Find where the given text appears and provide that cell's center as (X, Y) coordinate. 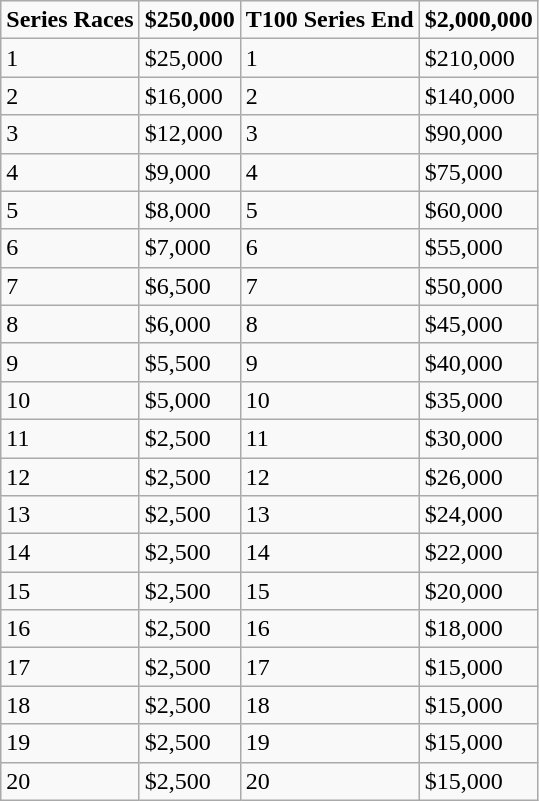
$24,000 (478, 515)
$45,000 (478, 324)
$35,000 (478, 400)
$40,000 (478, 362)
$140,000 (478, 96)
$8,000 (190, 210)
$16,000 (190, 96)
$50,000 (478, 286)
$5,000 (190, 400)
$25,000 (190, 58)
$6,500 (190, 286)
$2,000,000 (478, 20)
$26,000 (478, 477)
$20,000 (478, 591)
$30,000 (478, 438)
$210,000 (478, 58)
$12,000 (190, 134)
$75,000 (478, 172)
$6,000 (190, 324)
$60,000 (478, 210)
Series Races (70, 20)
$7,000 (190, 248)
$22,000 (478, 553)
$55,000 (478, 248)
T100 Series End (330, 20)
$5,500 (190, 362)
$90,000 (478, 134)
$18,000 (478, 629)
$9,000 (190, 172)
$250,000 (190, 20)
